Determine the (X, Y) coordinate at the center of the cell enclosing the given text.  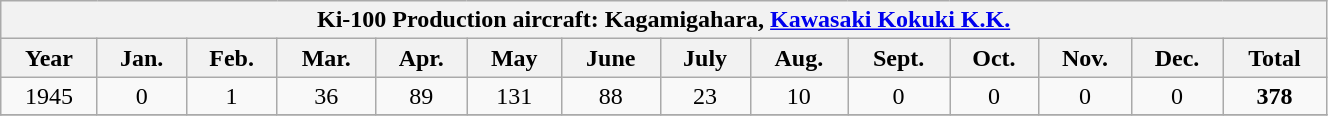
May (514, 58)
Sept. (899, 58)
Total (1275, 58)
23 (705, 96)
1945 (49, 96)
378 (1275, 96)
Aug. (799, 58)
June (610, 58)
Oct. (994, 58)
July (705, 58)
Apr. (421, 58)
36 (326, 96)
131 (514, 96)
Feb. (232, 58)
Year (49, 58)
Mar. (326, 58)
Dec. (1178, 58)
89 (421, 96)
1 (232, 96)
Nov. (1084, 58)
88 (610, 96)
Jan. (142, 58)
Ki-100 Production aircraft: Kagamigahara, Kawasaki Kokuki K.K. (664, 20)
10 (799, 96)
